Provide the (X, Y) coordinate of the cell's center where the given text is located.  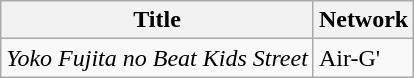
Title (158, 20)
Network (363, 20)
Yoko Fujita no Beat Kids Street (158, 58)
Air-G' (363, 58)
